Output the [x, y] coordinate of the center of the cell containing the given text.  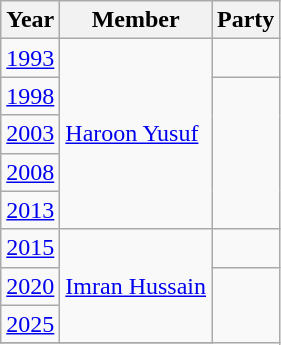
Imran Hussain [136, 286]
2025 [30, 324]
Haroon Yusuf [136, 134]
2013 [30, 210]
Member [136, 20]
2020 [30, 286]
1993 [30, 58]
2015 [30, 248]
1998 [30, 96]
Party [246, 20]
Year [30, 20]
2003 [30, 134]
2008 [30, 172]
